Extract the (x, y) coordinate from the center of the cell holding the provided text.  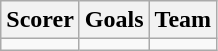
Team (183, 20)
Scorer (40, 20)
Goals (114, 20)
